Determine the (x, y) coordinate at the center of the cell enclosing the given text.  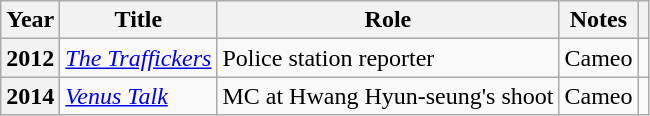
Venus Talk (138, 96)
Year (30, 20)
Role (388, 20)
2012 (30, 58)
The Traffickers (138, 58)
MC at Hwang Hyun-seung's shoot (388, 96)
2014 (30, 96)
Title (138, 20)
Notes (598, 20)
Police station reporter (388, 58)
